Identify which cell holds the provided text, then report its [x, y] central coordinate. 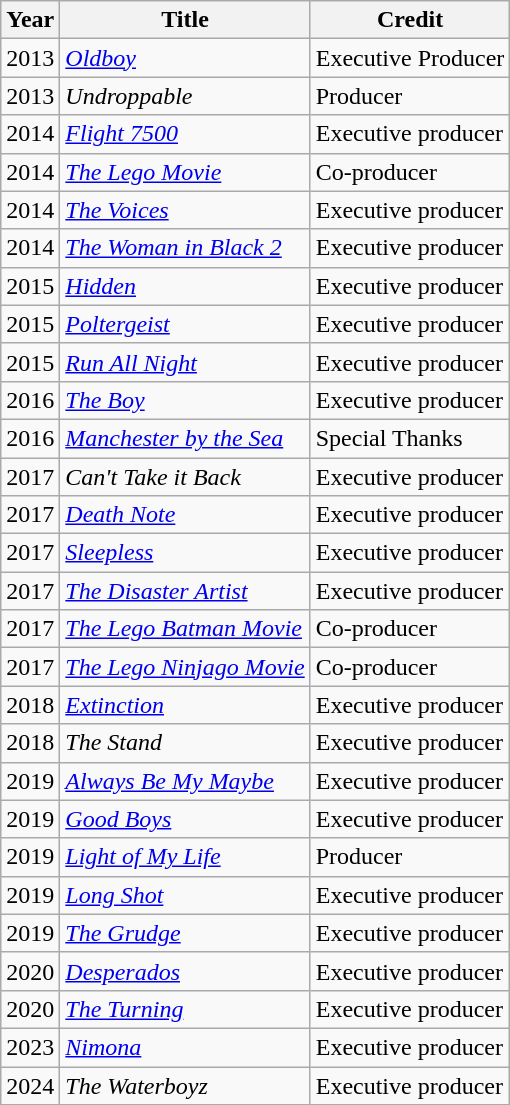
The Lego Batman Movie [185, 629]
Hidden [185, 286]
Good Boys [185, 819]
The Waterboyz [185, 1085]
Light of My Life [185, 857]
Run All Night [185, 362]
Executive Producer [410, 58]
Title [185, 20]
2024 [30, 1085]
Special Thanks [410, 438]
Credit [410, 20]
Undroppable [185, 96]
The Turning [185, 1009]
The Voices [185, 210]
The Woman in Black 2 [185, 248]
The Boy [185, 400]
Extinction [185, 705]
2023 [30, 1047]
The Disaster Artist [185, 591]
Desperados [185, 971]
Always Be My Maybe [185, 781]
Nimona [185, 1047]
Flight 7500 [185, 134]
Oldboy [185, 58]
The Grudge [185, 933]
Death Note [185, 515]
The Lego Movie [185, 172]
Manchester by the Sea [185, 438]
Sleepless [185, 553]
Can't Take it Back [185, 477]
The Stand [185, 743]
Poltergeist [185, 324]
The Lego Ninjago Movie [185, 667]
Year [30, 20]
Long Shot [185, 895]
